Pinpoint the cell where the given text exists, returning its [X, Y] midpoint coordinate. 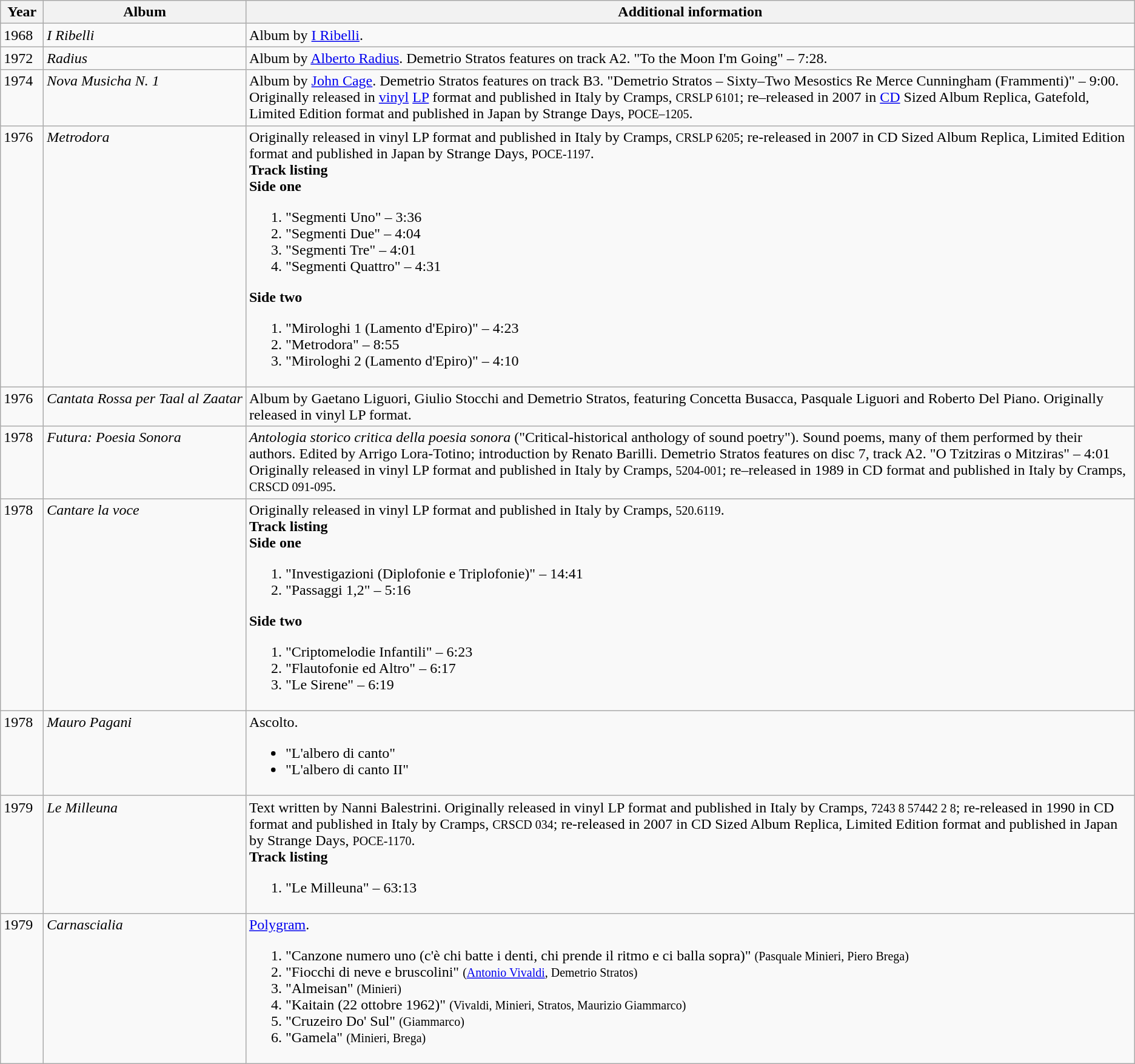
Mauro Pagani [145, 753]
Le Milleuna [145, 854]
Nova Musicha N. 1 [145, 98]
Ascolto."L'albero di canto""L'albero di canto II" [690, 753]
Album by Alberto Radius. Demetrio Stratos features on track A2. "To the Moon I'm Going" – 7:28. [690, 58]
Cantata Rossa per Taal al Zaatar [145, 406]
Album by I Ribelli. [690, 35]
I Ribelli [145, 35]
Futura: Poesia Sonora [145, 462]
1968 [22, 35]
1974 [22, 98]
Album [145, 12]
Radius [145, 58]
Cantare la voce [145, 604]
1972 [22, 58]
Carnascialia [145, 988]
Year [22, 12]
Additional information [690, 12]
Metrodora [145, 256]
